From the cell containing the given text, extract its center point as [x, y] coordinate. 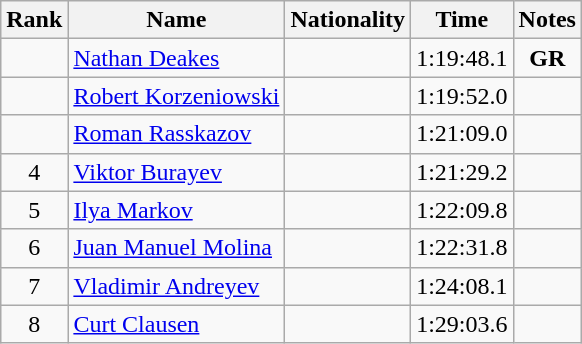
1:21:09.0 [462, 134]
6 [34, 248]
8 [34, 324]
1:21:29.2 [462, 172]
1:19:52.0 [462, 96]
Notes [547, 20]
Nationality [348, 20]
4 [34, 172]
1:29:03.6 [462, 324]
Nathan Deakes [176, 58]
Name [176, 20]
1:22:09.8 [462, 210]
Time [462, 20]
1:19:48.1 [462, 58]
GR [547, 58]
Juan Manuel Molina [176, 248]
Vladimir Andreyev [176, 286]
Curt Clausen [176, 324]
Rank [34, 20]
5 [34, 210]
Viktor Burayev [176, 172]
Roman Rasskazov [176, 134]
Ilya Markov [176, 210]
7 [34, 286]
1:24:08.1 [462, 286]
1:22:31.8 [462, 248]
Robert Korzeniowski [176, 96]
